Return the (x, y) coordinate for the center point of the cell that contains the specified text.  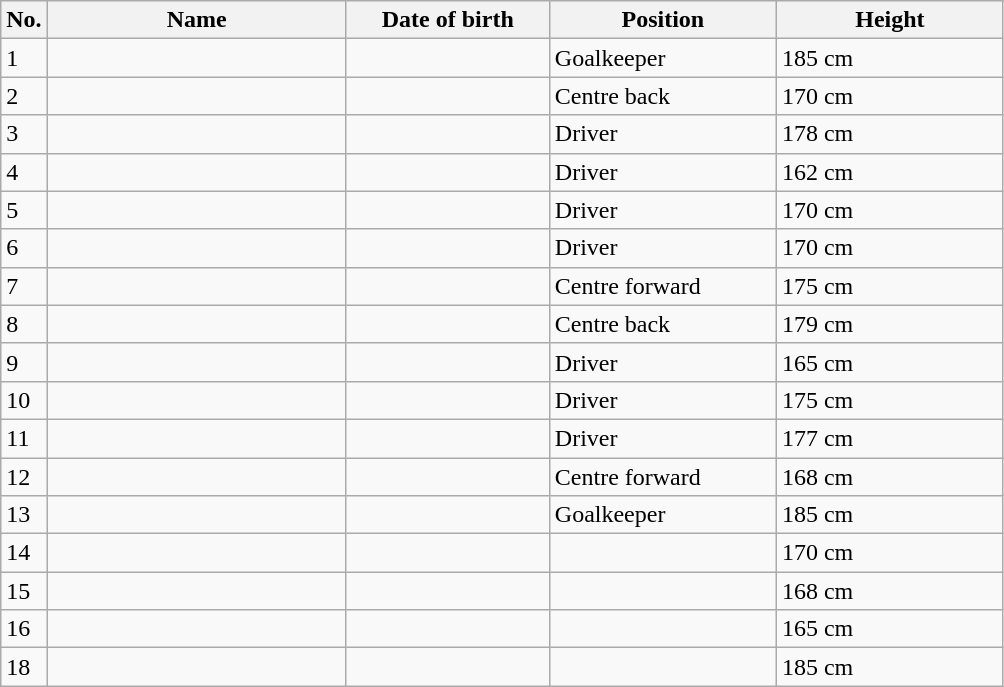
Date of birth (448, 20)
Name (196, 20)
11 (24, 438)
5 (24, 210)
6 (24, 248)
10 (24, 400)
12 (24, 477)
15 (24, 591)
Height (890, 20)
18 (24, 667)
Position (662, 20)
7 (24, 286)
16 (24, 629)
179 cm (890, 324)
177 cm (890, 438)
178 cm (890, 134)
1 (24, 58)
8 (24, 324)
162 cm (890, 172)
2 (24, 96)
14 (24, 553)
13 (24, 515)
3 (24, 134)
No. (24, 20)
9 (24, 362)
4 (24, 172)
